Output the [x, y] coordinate of the center of the cell containing the given text.  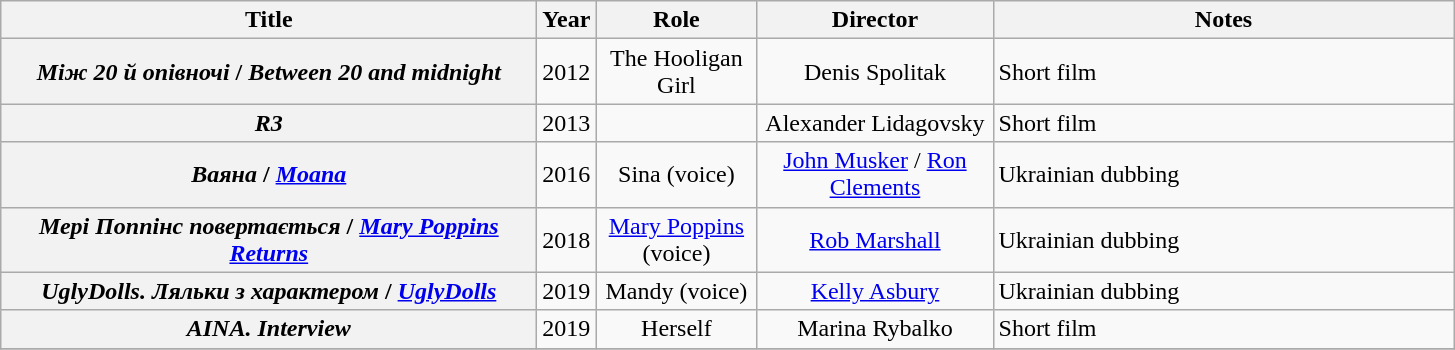
Title [269, 20]
Rob Marshall [875, 240]
2012 [566, 72]
2018 [566, 240]
R3 [269, 123]
Mary Poppins (voice) [676, 240]
Kelly Asbury [875, 291]
Herself [676, 329]
Ваяна / Moana [269, 174]
Mandy (voice) [676, 291]
Year [566, 20]
Sina (voice) [676, 174]
Notes [1224, 20]
Мері Поппінс повертається / Mary Poppins Returns [269, 240]
Director [875, 20]
AINA. Interview [269, 329]
Marina Rybalko [875, 329]
Denis Spolitak [875, 72]
Між 20 й опівночі / Between 20 and midnight [269, 72]
Alexander Lidagovsky [875, 123]
The Hooligan Girl [676, 72]
UglyDolls. Ляльки з характером / UglyDolls [269, 291]
John Musker / Ron Clements [875, 174]
2013 [566, 123]
Role [676, 20]
2016 [566, 174]
